Find where the given text appears and provide that cell's center as (x, y) coordinate. 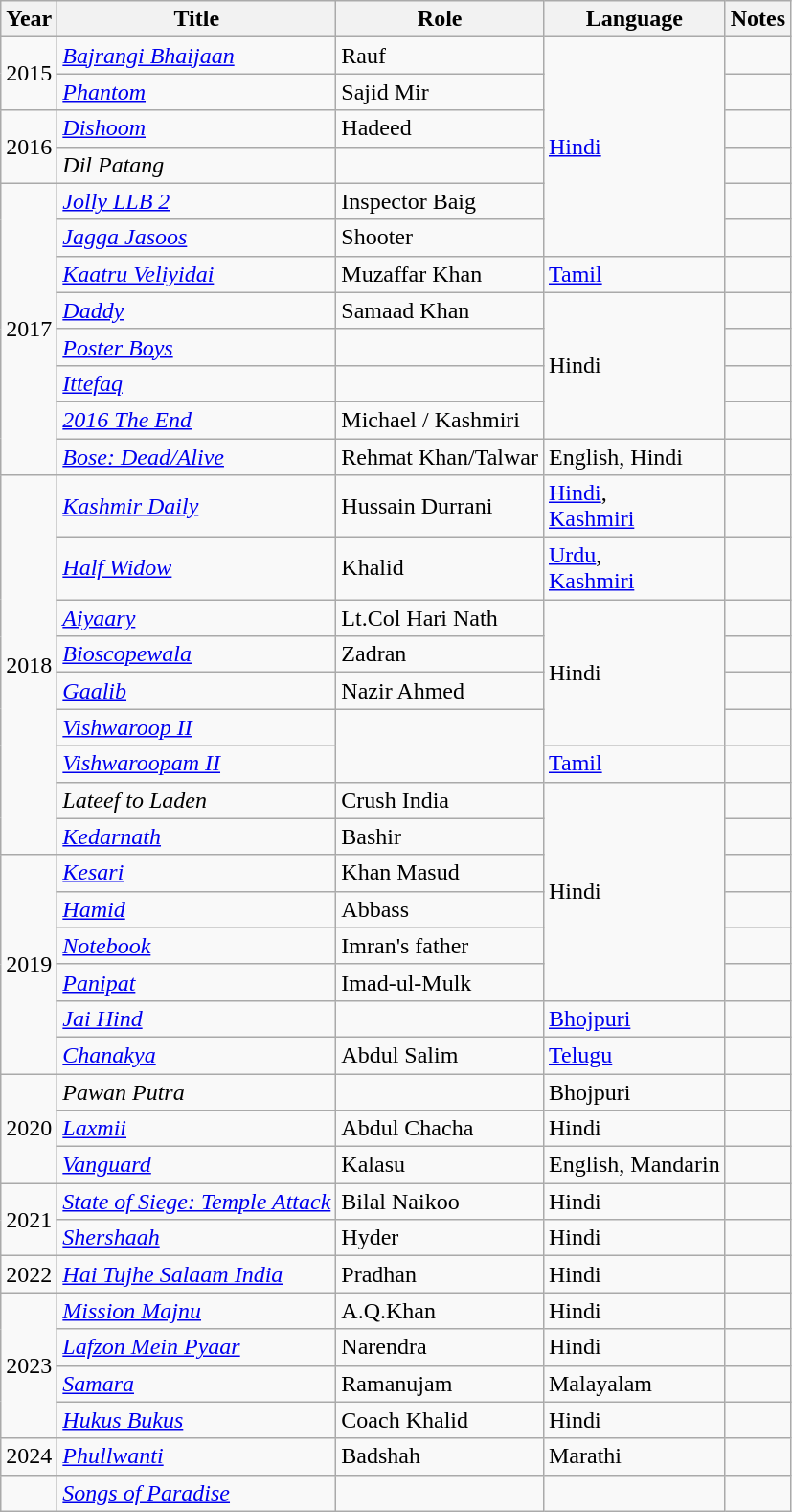
Gaalib (197, 691)
Role (441, 19)
Marathi (634, 1456)
Poster Boys (197, 347)
Abbass (441, 909)
Vishwaroop II (197, 727)
English, Mandarin (634, 1165)
Rehmat Khan/Talwar (441, 457)
Bioscopewala (197, 654)
Abdul Salim (441, 1055)
Dil Patang (197, 165)
English, Hindi (634, 457)
Kalasu (441, 1165)
Hamid (197, 909)
Mission Majnu (197, 1311)
Vishwaroopam II (197, 764)
Shooter (441, 238)
Hai Tujhe Salaam India (197, 1274)
Lt.Col Hari Nath (441, 618)
Shershaah (197, 1238)
Coach Khalid (441, 1420)
Narendra (441, 1347)
2018 (29, 665)
Year (29, 19)
Hukus Bukus (197, 1420)
Songs of Paradise (197, 1493)
Bose: Dead/Alive (197, 457)
Jai Hind (197, 1019)
Nazir Ahmed (441, 691)
Muzaffar Khan (441, 274)
Notebook (197, 946)
Phullwanti (197, 1456)
Sajid Mir (441, 92)
Kesari (197, 873)
Bajrangi Bhaijaan (197, 56)
2024 (29, 1456)
Hyder (441, 1238)
Imad-ul-Mulk (441, 982)
Language (634, 19)
Dishoom (197, 128)
Kedarnath (197, 836)
Samaad Khan (441, 310)
2020 (29, 1128)
Khan Masud (441, 873)
Pradhan (441, 1274)
Jagga Jasoos (197, 238)
Bilal Naikoo (441, 1202)
2022 (29, 1274)
Chanakya (197, 1055)
Abdul Chacha (441, 1129)
2015 (29, 74)
Imran's father (441, 946)
Kaatru Veliyidai (197, 274)
2016 (29, 147)
2019 (29, 964)
Phantom (197, 92)
2016 The End (197, 420)
Bashir (441, 836)
Laxmii (197, 1129)
Vanguard (197, 1165)
2021 (29, 1220)
Zadran (441, 654)
Ittefaq (197, 383)
Telugu (634, 1055)
Malayalam (634, 1384)
2023 (29, 1365)
Lateef to Laden (197, 800)
Hussain Durrani (441, 506)
Hindi,Kashmiri (634, 506)
Aiyaary (197, 618)
State of Siege: Temple Attack (197, 1202)
Inspector Baig (441, 201)
Ramanujam (441, 1384)
Title (197, 19)
Badshah (441, 1456)
A.Q.Khan (441, 1311)
Urdu,Kashmiri (634, 569)
Khalid (441, 569)
Rauf (441, 56)
Hadeed (441, 128)
Kashmir Daily (197, 506)
Daddy (197, 310)
Notes (758, 19)
Lafzon Mein Pyaar (197, 1347)
Crush India (441, 800)
Jolly LLB 2 (197, 201)
Half Widow (197, 569)
Panipat (197, 982)
Samara (197, 1384)
2017 (29, 329)
Michael / Kashmiri (441, 420)
Pawan Putra (197, 1091)
